Return the (X, Y) coordinate for the center point of the cell that contains the specified text.  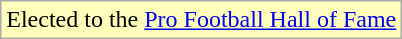
Elected to the Pro Football Hall of Fame (202, 20)
